Capture the cell that displays the provided text and extract its [X, Y] central coordinate. 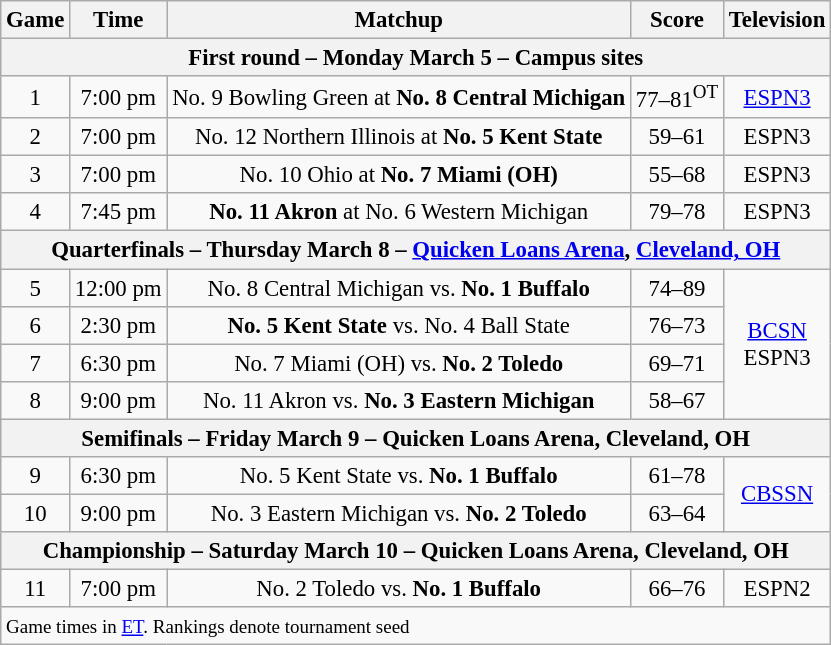
Semifinals – Friday March 9 – Quicken Loans Arena, Cleveland, OH [416, 438]
55–68 [678, 175]
7:45 pm [118, 213]
Championship – Saturday March 10 – Quicken Loans Arena, Cleveland, OH [416, 551]
74–89 [678, 288]
61–78 [678, 476]
Game times in ET. Rankings denote tournament seed [416, 626]
Quarterfinals – Thursday March 8 – Quicken Loans Arena, Cleveland, OH [416, 250]
BCSNESPN3 [776, 344]
11 [36, 588]
Television [776, 20]
66–76 [678, 588]
76–73 [678, 325]
1 [36, 97]
No. 7 Miami (OH) vs. No. 2 Toledo [399, 363]
6 [36, 325]
Matchup [399, 20]
79–78 [678, 213]
Game [36, 20]
12:00 pm [118, 288]
No. 5 Kent State vs. No. 1 Buffalo [399, 476]
2 [36, 137]
ESPN2 [776, 588]
2:30 pm [118, 325]
No. 11 Akron vs. No. 3 Eastern Michigan [399, 400]
No. 2 Toledo vs. No. 1 Buffalo [399, 588]
CBSSN [776, 494]
No. 8 Central Michigan vs. No. 1 Buffalo [399, 288]
No. 10 Ohio at No. 7 Miami (OH) [399, 175]
3 [36, 175]
4 [36, 213]
No. 5 Kent State vs. No. 4 Ball State [399, 325]
5 [36, 288]
Score [678, 20]
10 [36, 513]
77–81OT [678, 97]
9 [36, 476]
59–61 [678, 137]
69–71 [678, 363]
8 [36, 400]
No. 9 Bowling Green at No. 8 Central Michigan [399, 97]
No. 11 Akron at No. 6 Western Michigan [399, 213]
No. 12 Northern Illinois at No. 5 Kent State [399, 137]
No. 3 Eastern Michigan vs. No. 2 Toledo [399, 513]
Time [118, 20]
7 [36, 363]
58–67 [678, 400]
63–64 [678, 513]
First round – Monday March 5 – Campus sites [416, 58]
